Scan for the cell matching the given text and deliver its (x, y) coordinate at center. 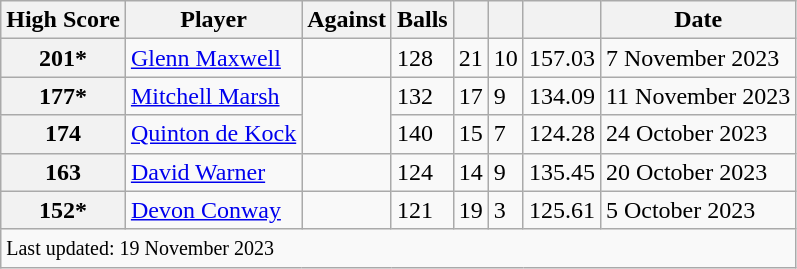
Devon Conway (213, 210)
157.03 (562, 58)
201* (64, 58)
128 (422, 58)
177* (64, 96)
Last updated: 19 November 2023 (398, 248)
134.09 (562, 96)
5 October 2023 (698, 210)
24 October 2023 (698, 134)
121 (422, 210)
David Warner (213, 172)
3 (506, 210)
174 (64, 134)
7 November 2023 (698, 58)
Against (347, 20)
124 (422, 172)
Player (213, 20)
10 (506, 58)
21 (470, 58)
152* (64, 210)
163 (64, 172)
Date (698, 20)
14 (470, 172)
Balls (422, 20)
125.61 (562, 210)
Quinton de Kock (213, 134)
124.28 (562, 134)
135.45 (562, 172)
19 (470, 210)
11 November 2023 (698, 96)
Glenn Maxwell (213, 58)
7 (506, 134)
15 (470, 134)
132 (422, 96)
High Score (64, 20)
140 (422, 134)
Mitchell Marsh (213, 96)
20 October 2023 (698, 172)
17 (470, 96)
